Return the (x, y) coordinate for the center point of the cell that contains the specified text.  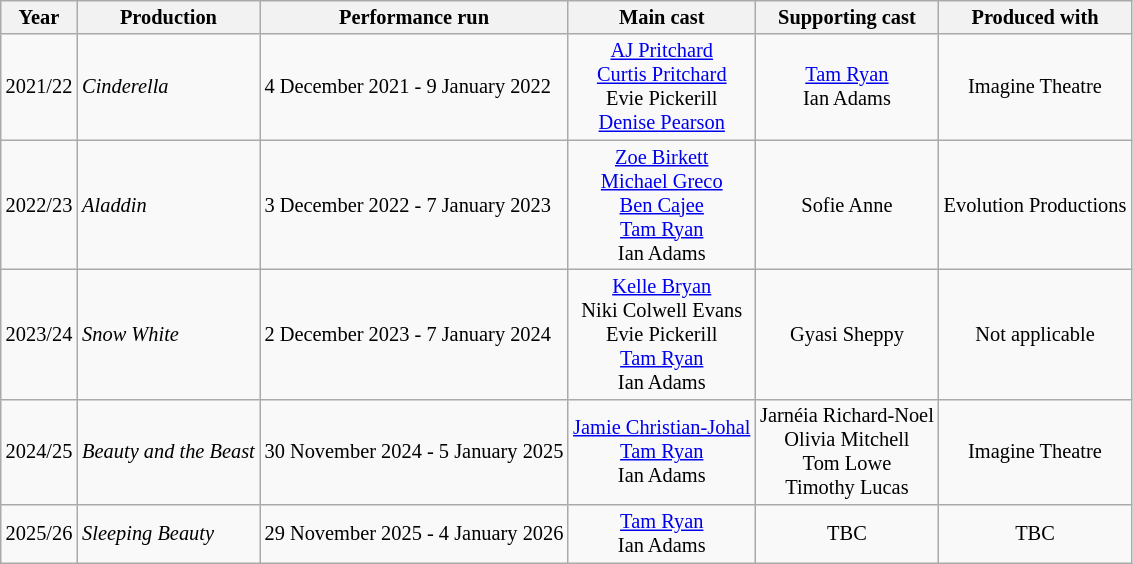
Jarnéia Richard-NoelOlivia MitchellTom LoweTimothy Lucas (846, 452)
2022/23 (39, 205)
Performance run (414, 17)
Sleeping Beauty (168, 534)
30 November 2024 - 5 January 2025 (414, 452)
2023/24 (39, 334)
Jamie Christian-JohalTam RyanIan Adams (662, 452)
Kelle BryanNiki Colwell EvansEvie PickerillTam RyanIan Adams (662, 334)
Main cast (662, 17)
Not applicable (1036, 334)
29 November 2025 - 4 January 2026 (414, 534)
Evolution Productions (1036, 205)
Year (39, 17)
Supporting cast (846, 17)
Zoe BirkettMichael GrecoBen CajeeTam RyanIan Adams (662, 205)
Sofie Anne (846, 205)
2025/26 (39, 534)
3 December 2022 - 7 January 2023 (414, 205)
Snow White (168, 334)
AJ PritchardCurtis PritchardEvie PickerillDenise Pearson (662, 87)
Beauty and the Beast (168, 452)
Gyasi Sheppy (846, 334)
2024/25 (39, 452)
Produced with (1036, 17)
2 December 2023 - 7 January 2024 (414, 334)
Aladdin (168, 205)
4 December 2021 - 9 January 2022 (414, 87)
Cinderella (168, 87)
Production (168, 17)
2021/22 (39, 87)
